For the text-containing cell, return its midpoint in [X, Y] coordinate format. 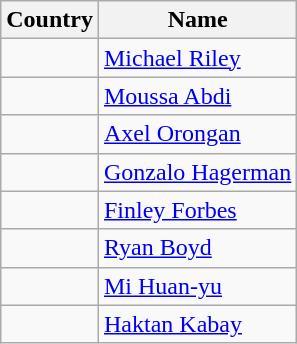
Michael Riley [197, 58]
Moussa Abdi [197, 96]
Gonzalo Hagerman [197, 172]
Mi Huan-yu [197, 286]
Country [50, 20]
Axel Orongan [197, 134]
Ryan Boyd [197, 248]
Name [197, 20]
Finley Forbes [197, 210]
Haktan Kabay [197, 324]
